Provide the [X, Y] coordinate of the cell's center where the given text is located.  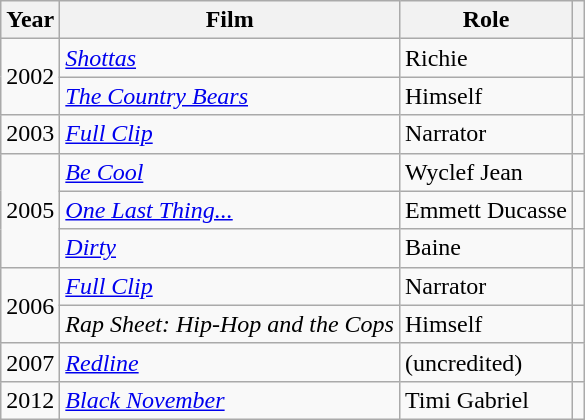
Black November [230, 400]
One Last Thing... [230, 210]
Shottas [230, 58]
Emmett Ducasse [486, 210]
Richie [486, 58]
Dirty [230, 248]
Role [486, 20]
2012 [30, 400]
Be Cool [230, 172]
2003 [30, 134]
2006 [30, 305]
2007 [30, 362]
2005 [30, 210]
(uncredited) [486, 362]
Redline [230, 362]
2002 [30, 77]
Year [30, 20]
Baine [486, 248]
Timi Gabriel [486, 400]
The Country Bears [230, 96]
Wyclef Jean [486, 172]
Rap Sheet: Hip-Hop and the Cops [230, 324]
Film [230, 20]
